Capture the cell that displays the provided text and extract its [X, Y] central coordinate. 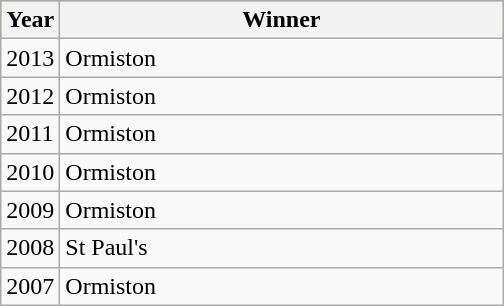
2009 [30, 210]
2011 [30, 134]
Year [30, 20]
2010 [30, 172]
St Paul's [282, 248]
Winner [282, 20]
2013 [30, 58]
2008 [30, 248]
2007 [30, 286]
2012 [30, 96]
